Capture the cell that displays the provided text and extract its [X, Y] central coordinate. 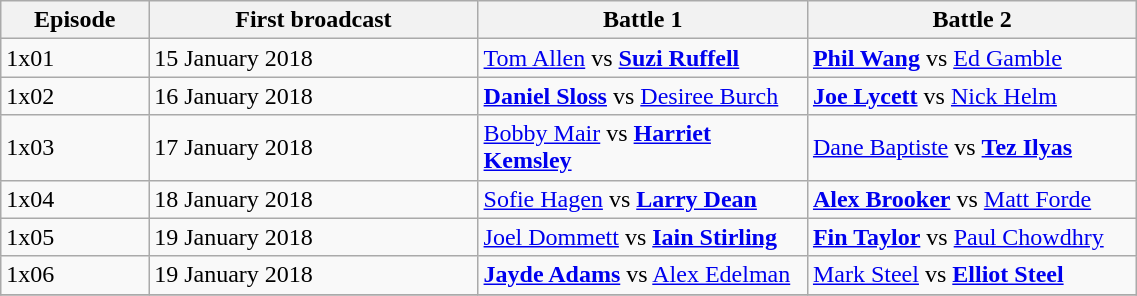
Battle 1 [642, 20]
15 January 2018 [314, 58]
1x04 [75, 199]
1x01 [75, 58]
Joel Dommett vs Iain Stirling [642, 237]
Sofie Hagen vs Larry Dean [642, 199]
Daniel Sloss vs Desiree Burch [642, 96]
Joe Lycett vs Nick Helm [972, 96]
Battle 2 [972, 20]
16 January 2018 [314, 96]
1x03 [75, 148]
Tom Allen vs Suzi Ruffell [642, 58]
First broadcast [314, 20]
Episode [75, 20]
1x02 [75, 96]
Phil Wang vs Ed Gamble [972, 58]
Alex Brooker vs Matt Forde [972, 199]
1x05 [75, 237]
Fin Taylor vs Paul Chowdhry [972, 237]
1x06 [75, 275]
Mark Steel vs Elliot Steel [972, 275]
17 January 2018 [314, 148]
Dane Baptiste vs Tez Ilyas [972, 148]
Bobby Mair vs Harriet Kemsley [642, 148]
Jayde Adams vs Alex Edelman [642, 275]
18 January 2018 [314, 199]
